Identify which cell holds the provided text, then report its [X, Y] central coordinate. 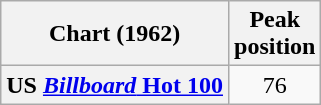
US Billboard Hot 100 [115, 85]
Chart (1962) [115, 34]
Peakposition [275, 34]
76 [275, 85]
